Provide the [x, y] coordinate of the cell's center where the given text is located.  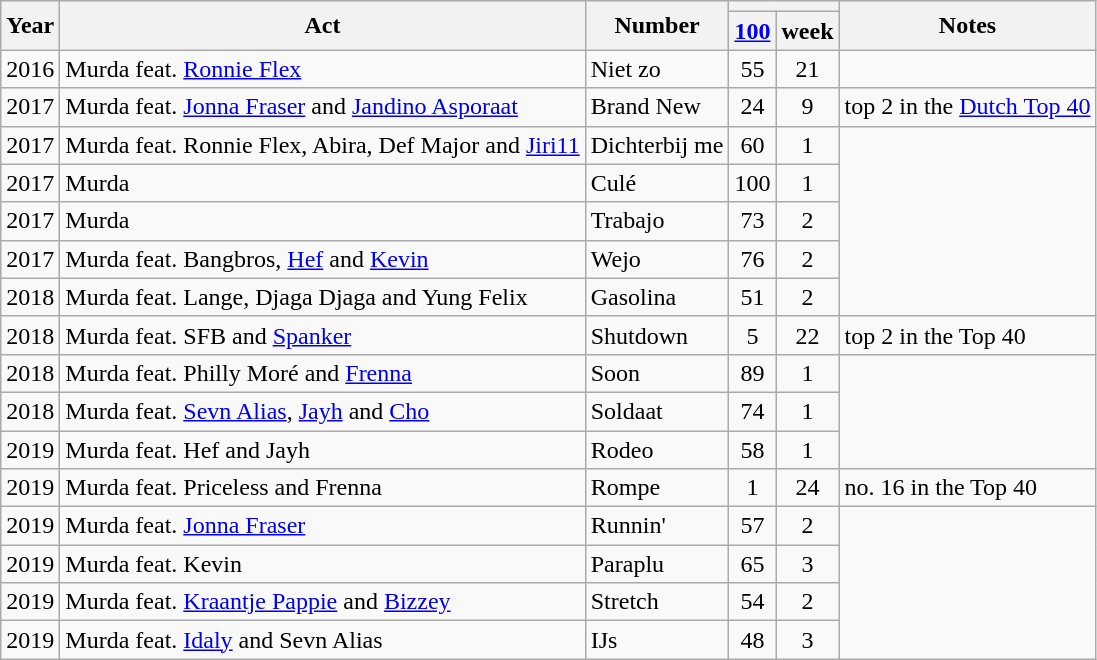
Murda feat. Sevn Alias, Jayh and Cho [322, 411]
Runnin' [657, 526]
top 2 in the Dutch Top 40 [968, 107]
Murda feat. SFB and Spanker [322, 335]
Stretch [657, 602]
Murda feat. Kevin [322, 564]
Act [322, 26]
Soon [657, 373]
76 [752, 259]
Soldaat [657, 411]
65 [752, 564]
Murda feat. Philly Moré and Frenna [322, 373]
55 [752, 69]
Wejo [657, 259]
Brand New [657, 107]
89 [752, 373]
Culé [657, 183]
Year [30, 26]
57 [752, 526]
Murda feat. Ronnie Flex, Abira, Def Major and Jiri11 [322, 145]
Murda feat. Ronnie Flex [322, 69]
Murda feat. Priceless and Frenna [322, 488]
54 [752, 602]
IJs [657, 640]
week [808, 31]
Trabajo [657, 221]
no. 16 in the Top 40 [968, 488]
48 [752, 640]
Shutdown [657, 335]
Murda feat. Hef and Jayh [322, 449]
Murda feat. Bangbros, Hef and Kevin [322, 259]
Murda feat. Idaly and Sevn Alias [322, 640]
51 [752, 297]
5 [752, 335]
Rodeo [657, 449]
9 [808, 107]
Notes [968, 26]
Rompe [657, 488]
21 [808, 69]
73 [752, 221]
60 [752, 145]
Niet zo [657, 69]
top 2 in the Top 40 [968, 335]
58 [752, 449]
Murda feat. Lange, Djaga Djaga and Yung Felix [322, 297]
Murda feat. Jonna Fraser and Jandino Asporaat [322, 107]
Murda feat. Kraantje Pappie and Bizzey [322, 602]
2016 [30, 69]
Dichterbij me [657, 145]
74 [752, 411]
Paraplu [657, 564]
22 [808, 335]
Gasolina [657, 297]
Murda feat. Jonna Fraser [322, 526]
Number [657, 26]
